Extract the [X, Y] coordinate from the center of the cell holding the provided text.  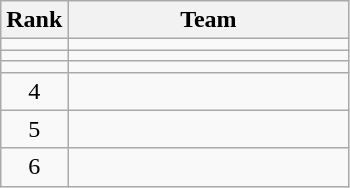
4 [34, 91]
Team [208, 20]
6 [34, 167]
Rank [34, 20]
5 [34, 129]
